Output the (x, y) coordinate of the center of the cell containing the given text.  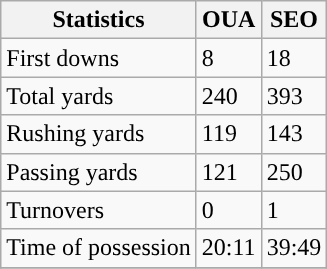
121 (228, 172)
8 (228, 58)
Total yards (99, 96)
1 (294, 210)
Turnovers (99, 210)
SEO (294, 20)
39:49 (294, 248)
Statistics (99, 20)
Rushing yards (99, 134)
240 (228, 96)
Passing yards (99, 172)
119 (228, 134)
20:11 (228, 248)
0 (228, 210)
393 (294, 96)
143 (294, 134)
250 (294, 172)
OUA (228, 20)
First downs (99, 58)
18 (294, 58)
Time of possession (99, 248)
